From the cell containing the given text, extract its center point as (X, Y) coordinate. 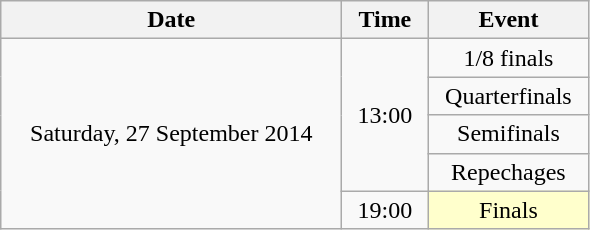
Date (172, 20)
Quarterfinals (508, 96)
Semifinals (508, 134)
Time (385, 20)
Saturday, 27 September 2014 (172, 134)
Repechages (508, 172)
19:00 (385, 210)
Event (508, 20)
1/8 finals (508, 58)
13:00 (385, 115)
Finals (508, 210)
